For the text-containing cell, return its midpoint in (X, Y) coordinate format. 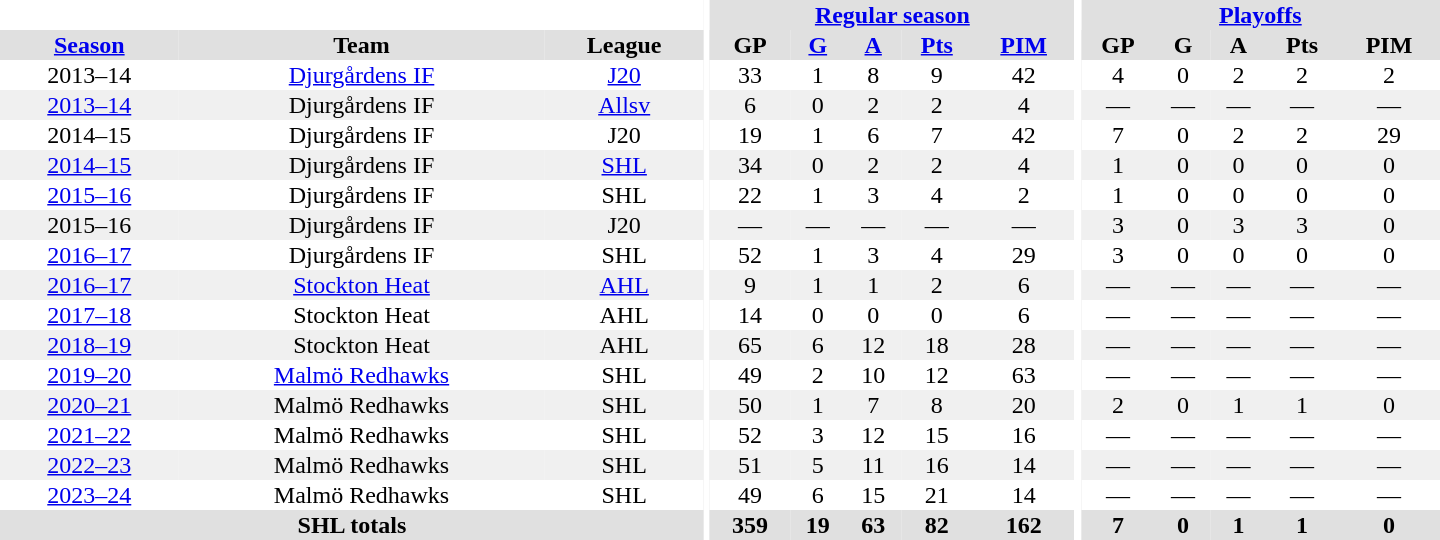
2020–21 (90, 405)
51 (750, 465)
Allsv (624, 105)
50 (750, 405)
28 (1024, 345)
Team (362, 45)
League (624, 45)
Season (90, 45)
Playoffs (1260, 15)
22 (750, 195)
65 (750, 345)
10 (872, 375)
11 (872, 465)
2018–19 (90, 345)
82 (937, 525)
2022–23 (90, 465)
20 (1024, 405)
162 (1024, 525)
2023–24 (90, 495)
SHL totals (352, 525)
Regular season (892, 15)
2017–18 (90, 315)
34 (750, 165)
2019–20 (90, 375)
21 (937, 495)
5 (818, 465)
359 (750, 525)
33 (750, 75)
18 (937, 345)
2021–22 (90, 435)
